Scan for the cell matching the given text and deliver its [X, Y] coordinate at center. 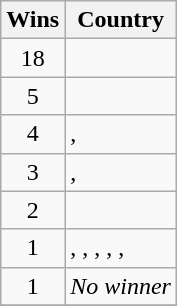
2 [33, 210]
3 [33, 172]
No winner [121, 286]
5 [33, 96]
Country [121, 20]
Wins [33, 20]
4 [33, 134]
18 [33, 58]
, , , , , [121, 248]
